Locate the cell with the specified text and output its (x, y) center coordinate. 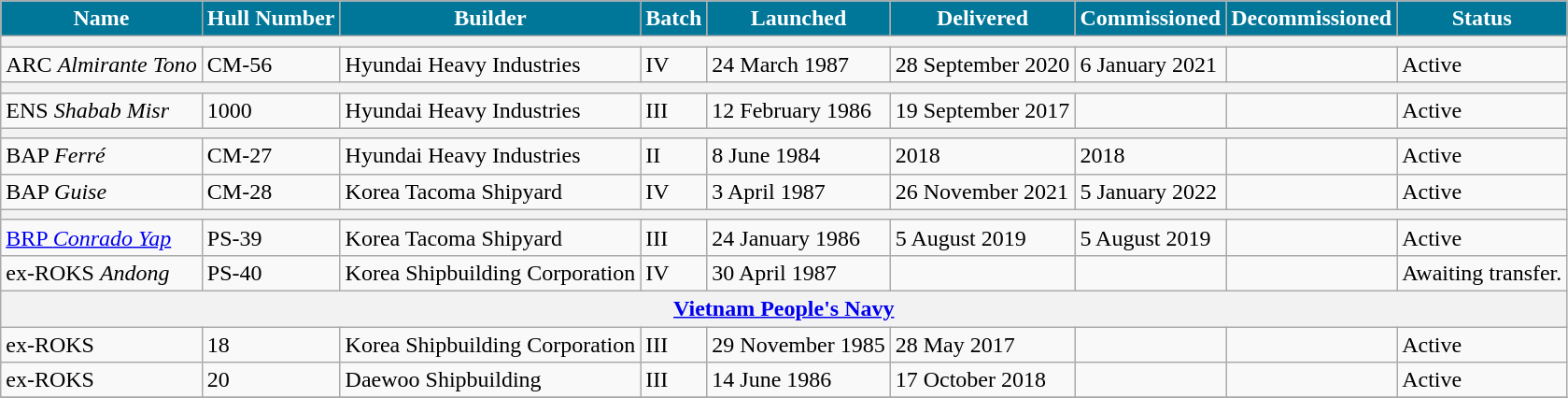
17 October 2018 (982, 380)
14 June 1986 (798, 380)
Status (1482, 19)
18 (271, 345)
26 November 2021 (982, 192)
II (674, 156)
24 January 1986 (798, 237)
24 March 1987 (798, 64)
Vietnam People's Navy (784, 308)
5 January 2022 (1151, 192)
12 February 1986 (798, 110)
CM-28 (271, 192)
PS-39 (271, 237)
Hull Number (271, 19)
Name (102, 19)
Builder (490, 19)
3 April 1987 (798, 192)
Commissioned (1151, 19)
Daewoo Shipbuilding (490, 380)
Awaiting transfer. (1482, 273)
Decommissioned (1311, 19)
BAP Guise (102, 192)
ARC Almirante Tono (102, 64)
Launched (798, 19)
6 January 2021 (1151, 64)
Delivered (982, 19)
ex-ROKS Andong (102, 273)
20 (271, 380)
19 September 2017 (982, 110)
BRP Conrado Yap (102, 237)
CM-27 (271, 156)
ENS Shabab Misr (102, 110)
CM-56 (271, 64)
29 November 1985 (798, 345)
PS-40 (271, 273)
28 May 2017 (982, 345)
8 June 1984 (798, 156)
Batch (674, 19)
28 September 2020 (982, 64)
BAP Ferré (102, 156)
1000 (271, 110)
30 April 1987 (798, 273)
